Provide the [X, Y] coordinate of the cell's center where the given text is located.  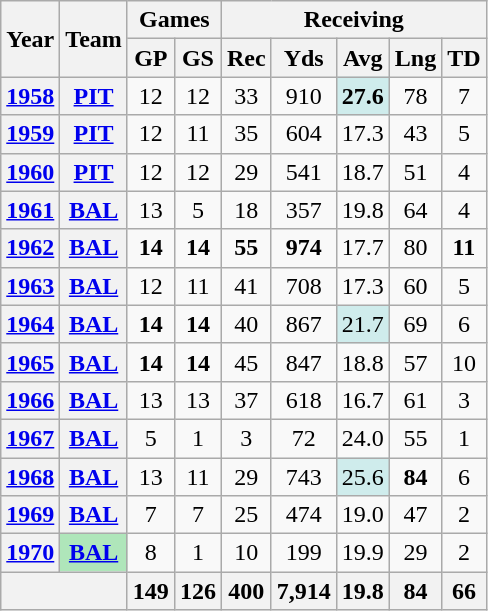
64 [415, 210]
45 [246, 362]
61 [415, 400]
37 [246, 400]
1965 [30, 362]
21.7 [362, 324]
25 [246, 515]
1966 [30, 400]
Rec [246, 58]
TD [464, 58]
35 [246, 134]
60 [415, 286]
1958 [30, 96]
7,914 [304, 591]
57 [415, 362]
847 [304, 362]
Lng [415, 58]
867 [304, 324]
604 [304, 134]
910 [304, 96]
199 [304, 553]
18.8 [362, 362]
Avg [362, 58]
1969 [30, 515]
69 [415, 324]
40 [246, 324]
78 [415, 96]
27.6 [362, 96]
51 [415, 172]
19.9 [362, 553]
66 [464, 591]
24.0 [362, 438]
1959 [30, 134]
8 [150, 553]
Yds [304, 58]
357 [304, 210]
Year [30, 39]
16.7 [362, 400]
GS [198, 58]
33 [246, 96]
47 [415, 515]
149 [150, 591]
41 [246, 286]
1970 [30, 553]
72 [304, 438]
1963 [30, 286]
126 [198, 591]
17.7 [362, 248]
541 [304, 172]
743 [304, 477]
400 [246, 591]
Games [174, 20]
18 [246, 210]
708 [304, 286]
474 [304, 515]
1962 [30, 248]
1961 [30, 210]
1968 [30, 477]
974 [304, 248]
1960 [30, 172]
618 [304, 400]
1964 [30, 324]
GP [150, 58]
43 [415, 134]
18.7 [362, 172]
19.0 [362, 515]
80 [415, 248]
Team [94, 39]
Receiving [354, 20]
1967 [30, 438]
25.6 [362, 477]
